Search for the cell housing the specified text and yield its (x, y) center coordinate. 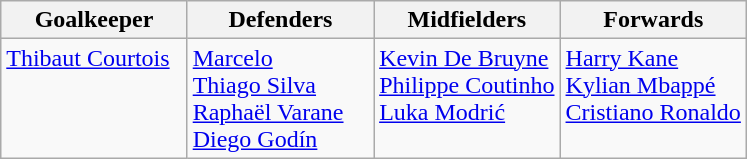
Forwards (653, 20)
Kevin De Bruyne Philippe Coutinho Luka Modrić (467, 98)
Thibaut Courtois (94, 98)
Marcelo Thiago Silva Raphaël Varane Diego Godín (280, 98)
Defenders (280, 20)
Goalkeeper (94, 20)
Harry Kane Kylian Mbappé Cristiano Ronaldo (653, 98)
Midfielders (467, 20)
